Scan for the cell matching the given text and deliver its [X, Y] coordinate at center. 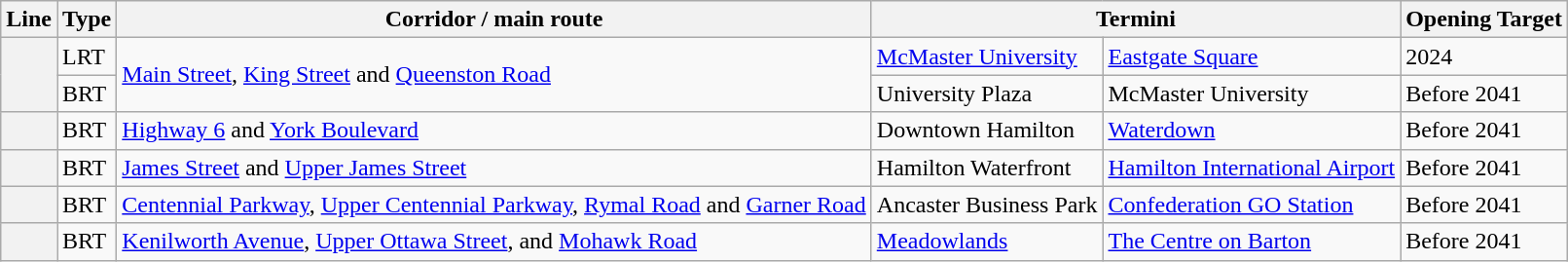
Hamilton International Airport [1252, 168]
Hamilton Waterfront [987, 168]
Line [29, 19]
Downtown Hamilton [987, 131]
The Centre on Barton [1252, 242]
Corridor / main route [494, 19]
James Street and Upper James Street [494, 168]
Meadowlands [987, 242]
Eastgate Square [1252, 56]
Highway 6 and York Boulevard [494, 131]
Waterdown [1252, 131]
Ancaster Business Park [987, 205]
Kenilworth Avenue, Upper Ottawa Street, and Mohawk Road [494, 242]
Centennial Parkway, Upper Centennial Parkway, Rymal Road and Garner Road [494, 205]
University Plaza [987, 94]
Termini [1135, 19]
Opening Target [1484, 19]
2024 [1484, 56]
Type [86, 19]
LRT [86, 56]
Main Street, King Street and Queenston Road [494, 75]
Confederation GO Station [1252, 205]
